Find where the given text appears and provide that cell's center as [x, y] coordinate. 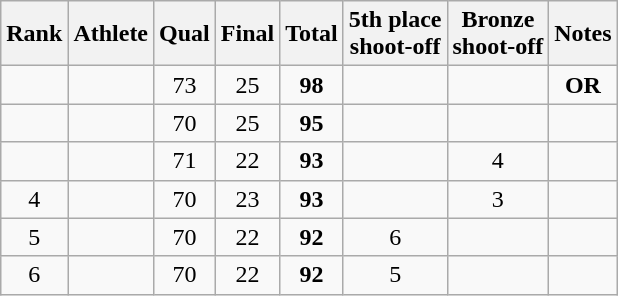
Notes [583, 34]
Rank [34, 34]
73 [185, 85]
3 [498, 199]
Qual [185, 34]
Final [247, 34]
OR [583, 85]
71 [185, 161]
Bronzeshoot-off [498, 34]
Total [312, 34]
23 [247, 199]
98 [312, 85]
95 [312, 123]
Athlete [111, 34]
5th placeshoot-off [395, 34]
